Find where the given text appears and provide that cell's center as (x, y) coordinate. 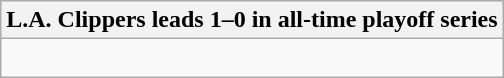
L.A. Clippers leads 1–0 in all-time playoff series (252, 20)
